Detect which cell encompasses the target text, then output its [X, Y] center coordinate. 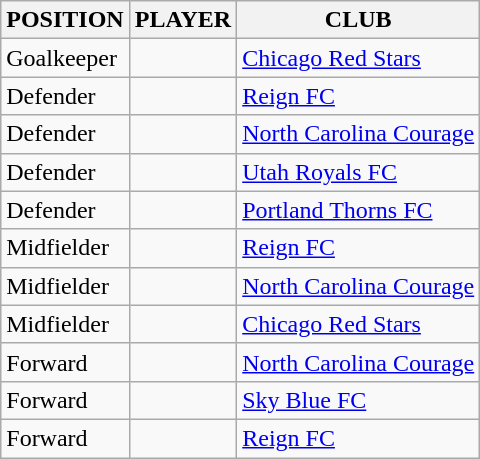
Sky Blue FC [358, 400]
PLAYER [183, 20]
POSITION [65, 20]
Utah Royals FC [358, 172]
Portland Thorns FC [358, 210]
CLUB [358, 20]
Goalkeeper [65, 58]
